Search for the cell housing the specified text and yield its (x, y) center coordinate. 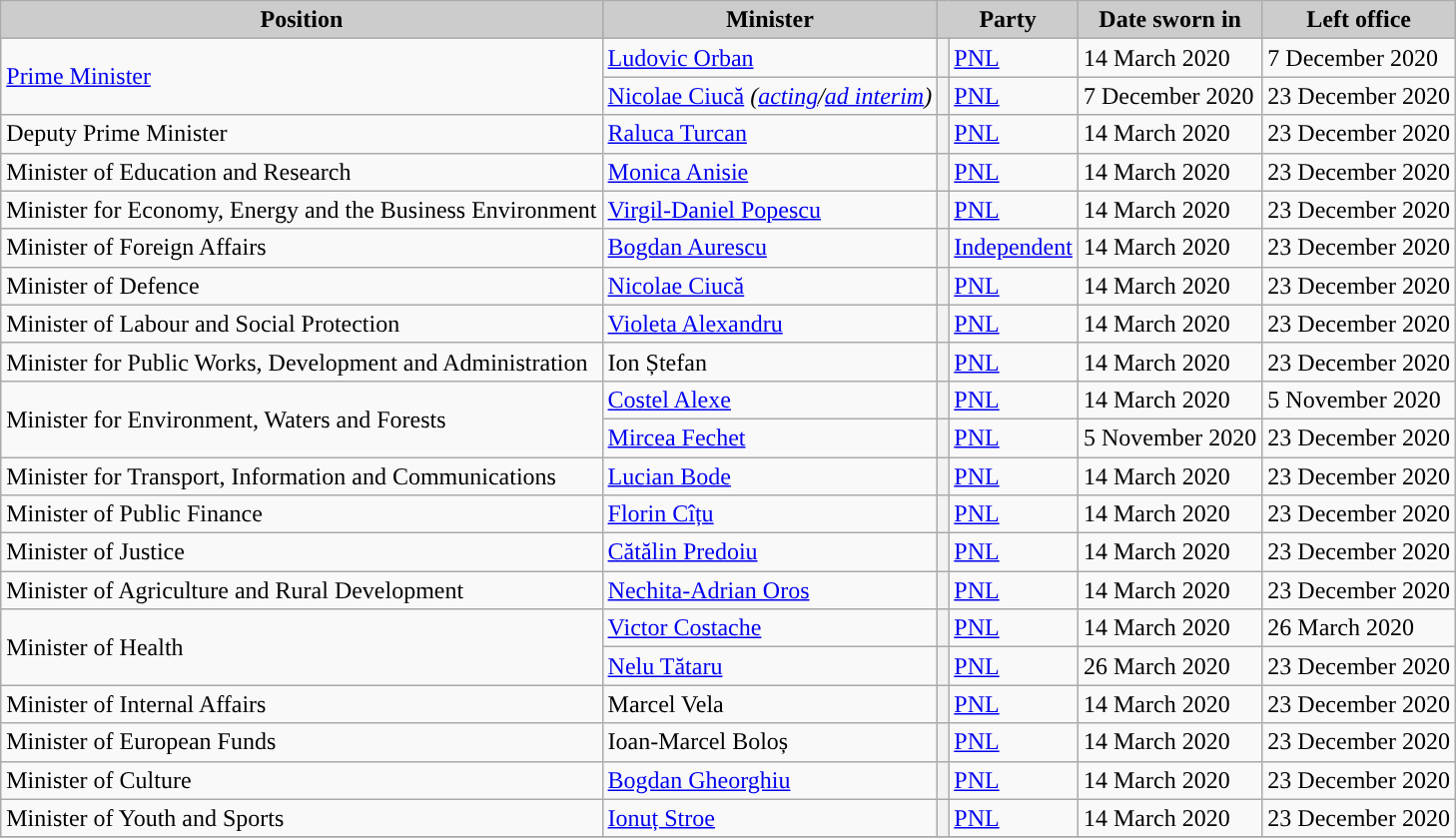
Monica Anisie (770, 172)
Bogdan Gheorghiu (770, 780)
Marcel Vela (770, 704)
Cătălin Predoiu (770, 552)
Minister for Economy, Energy and the Business Environment (302, 210)
Nicolae Ciucă (770, 286)
Date sworn in (1169, 20)
Victor Costache (770, 628)
Minister for Public Works, Development and Administration (302, 362)
Left office (1359, 20)
Minister of Agriculture and Rural Development (302, 590)
Ludovic Orban (770, 58)
Lucian Bode (770, 476)
Raluca Turcan (770, 134)
Nelu Tătaru (770, 666)
Position (302, 20)
Party (1009, 20)
Nicolae Ciucă (acting/ad interim) (770, 96)
Minister of Foreign Affairs (302, 248)
Violeta Alexandru (770, 324)
Bogdan Aurescu (770, 248)
Nechita-Adrian Oros (770, 590)
Minister for Transport, Information and Communications (302, 476)
Minister of Public Finance (302, 514)
Minister of Labour and Social Protection (302, 324)
Prime Minister (302, 77)
Virgil-Daniel Popescu (770, 210)
Independent (1014, 248)
Minister for Environment, Waters and Forests (302, 419)
Minister of Culture (302, 780)
Minister (770, 20)
Ion Ștefan (770, 362)
Mircea Fechet (770, 437)
Florin Cîțu (770, 514)
Minister of Health (302, 647)
Minister of Justice (302, 552)
Ioan-Marcel Boloș (770, 742)
Costel Alexe (770, 400)
Ionuț Stroe (770, 818)
Deputy Prime Minister (302, 134)
Minister of Youth and Sports (302, 818)
Minister of Defence (302, 286)
Minister of Education and Research (302, 172)
Minister of European Funds (302, 742)
Minister of Internal Affairs (302, 704)
